From the cell containing the given text, extract its center point as (x, y) coordinate. 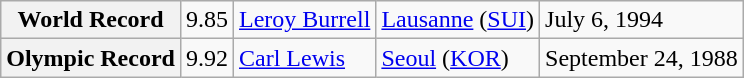
World Record (91, 20)
Seoul (KOR) (458, 58)
July 6, 1994 (642, 20)
9.92 (206, 58)
9.85 (206, 20)
Carl Lewis (305, 58)
Lausanne (SUI) (458, 20)
Olympic Record (91, 58)
September 24, 1988 (642, 58)
Leroy Burrell (305, 20)
